Capture the cell that displays the provided text and extract its [x, y] central coordinate. 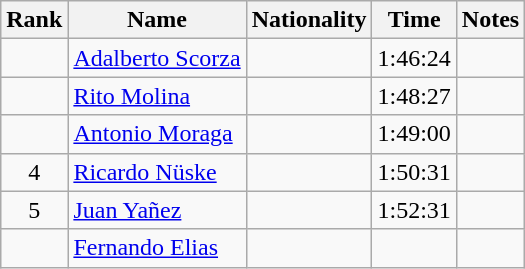
Rito Molina [157, 96]
4 [34, 172]
Juan Yañez [157, 210]
Time [414, 20]
5 [34, 210]
Rank [34, 20]
Name [157, 20]
1:46:24 [414, 58]
Ricardo Nüske [157, 172]
1:49:00 [414, 134]
1:50:31 [414, 172]
Fernando Elias [157, 248]
Notes [490, 20]
1:48:27 [414, 96]
1:52:31 [414, 210]
Antonio Moraga [157, 134]
Nationality [309, 20]
Adalberto Scorza [157, 58]
